From the cell containing the given text, extract its center point as (X, Y) coordinate. 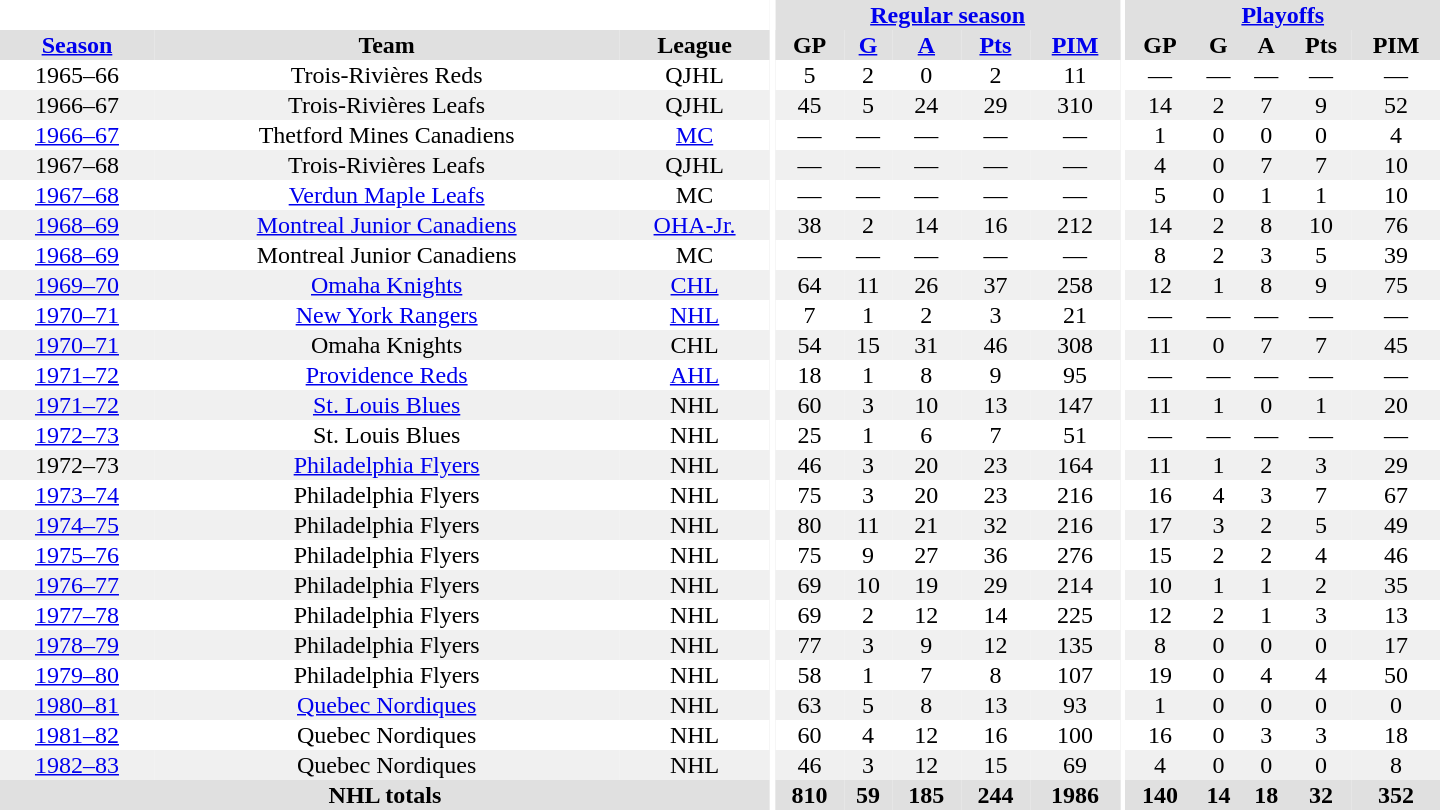
Trois-Rivières Reds (386, 75)
214 (1075, 585)
1974–75 (77, 525)
37 (996, 285)
Regular season (948, 15)
76 (1396, 225)
64 (810, 285)
26 (926, 285)
80 (810, 525)
35 (1396, 585)
New York Rangers (386, 315)
1977–78 (77, 615)
135 (1075, 645)
51 (1075, 435)
352 (1396, 795)
25 (810, 435)
1973–74 (77, 495)
Providence Reds (386, 375)
276 (1075, 555)
164 (1075, 465)
6 (926, 435)
Thetford Mines Canadiens (386, 135)
Verdun Maple Leafs (386, 195)
810 (810, 795)
39 (1396, 255)
185 (926, 795)
93 (1075, 705)
OHA-Jr. (694, 225)
1975–76 (77, 555)
1969–70 (77, 285)
31 (926, 345)
NHL totals (385, 795)
63 (810, 705)
Season (77, 45)
59 (868, 795)
100 (1075, 735)
258 (1075, 285)
58 (810, 675)
Playoffs (1282, 15)
1981–82 (77, 735)
310 (1075, 105)
67 (1396, 495)
27 (926, 555)
36 (996, 555)
1980–81 (77, 705)
1965–66 (77, 75)
38 (810, 225)
1979–80 (77, 675)
140 (1160, 795)
League (694, 45)
308 (1075, 345)
1986 (1075, 795)
225 (1075, 615)
49 (1396, 525)
244 (996, 795)
1976–77 (77, 585)
147 (1075, 405)
1978–79 (77, 645)
50 (1396, 675)
77 (810, 645)
107 (1075, 675)
52 (1396, 105)
212 (1075, 225)
AHL (694, 375)
24 (926, 105)
95 (1075, 375)
54 (810, 345)
1982–83 (77, 765)
Team (386, 45)
